Detect which cell encompasses the target text, then output its (X, Y) center coordinate. 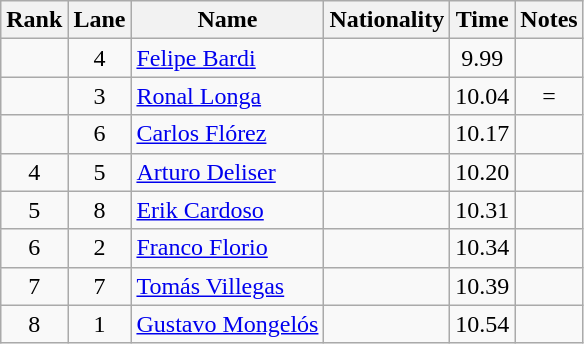
Felipe Bardi (228, 58)
Ronal Longa (228, 96)
Gustavo Mongelós (228, 324)
Time (482, 20)
Notes (549, 20)
3 (100, 96)
Erik Cardoso (228, 210)
Carlos Flórez (228, 134)
Name (228, 20)
Lane (100, 20)
10.34 (482, 248)
10.04 (482, 96)
10.17 (482, 134)
10.20 (482, 172)
Nationality (387, 20)
10.54 (482, 324)
10.39 (482, 286)
Franco Florio (228, 248)
9.99 (482, 58)
1 (100, 324)
Tomás Villegas (228, 286)
Rank (34, 20)
Arturo Deliser (228, 172)
= (549, 96)
2 (100, 248)
10.31 (482, 210)
